Return [x, y] of the center of cell containing provided text 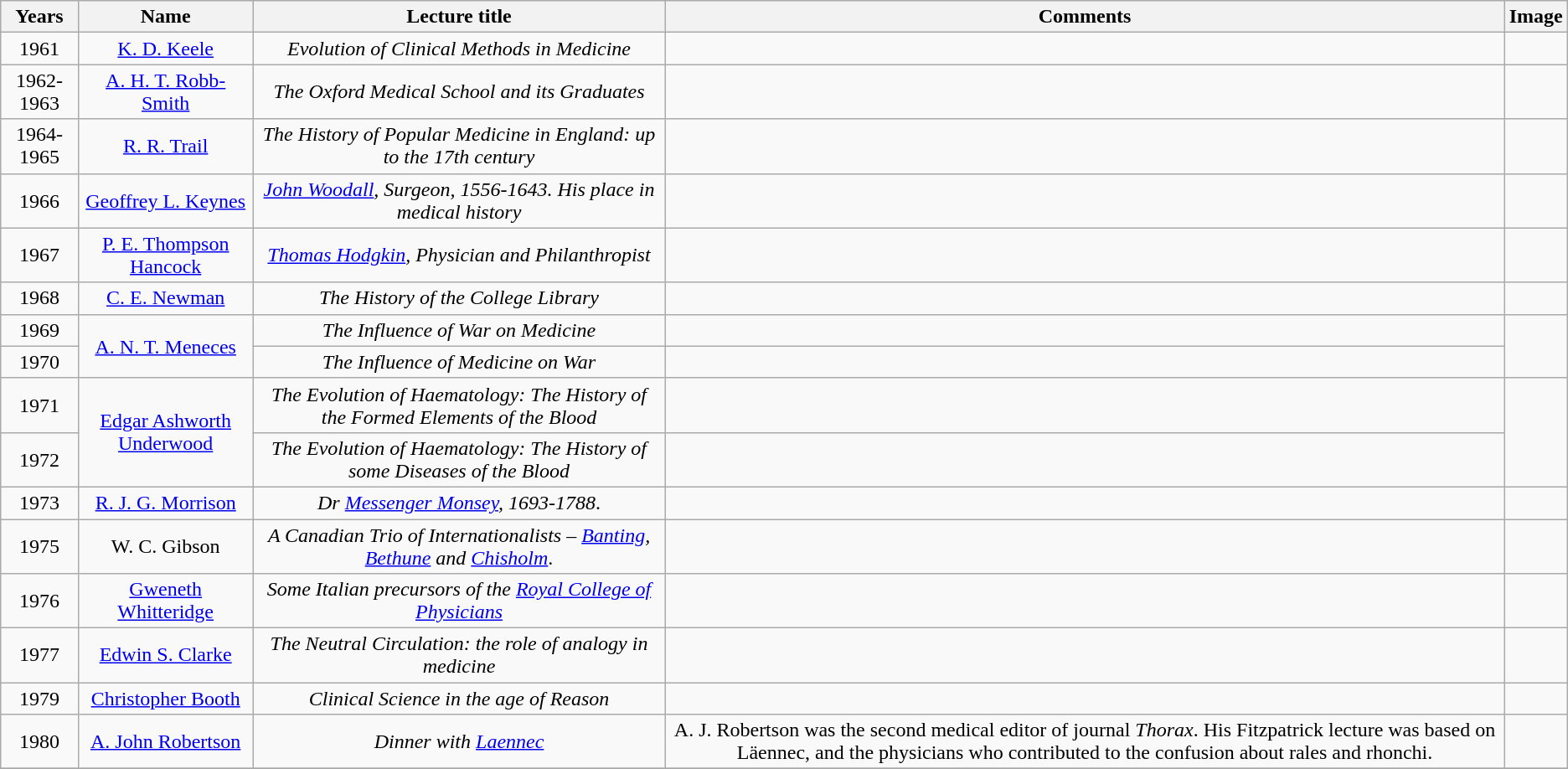
The Evolution of Haematology: The History of the Formed Elements of the Blood [459, 405]
John Woodall, Surgeon, 1556-1643. His place in medical history [459, 201]
Edgar Ashworth Underwood [166, 432]
Thomas Hodgkin, Physician and Philanthropist [459, 255]
1980 [39, 742]
C. E. Newman [166, 298]
1975 [39, 546]
1970 [39, 362]
K. D. Keele [166, 49]
Comments [1085, 17]
Evolution of Clinical Methods in Medicine [459, 49]
Dinner with Laennec [459, 742]
1972 [39, 459]
1973 [39, 503]
Some Italian precursors of the Royal College of Physicians [459, 601]
The Influence of War on Medicine [459, 330]
A. N. T. Meneces [166, 346]
1979 [39, 699]
Years [39, 17]
R. J. G. Morrison [166, 503]
Lecture title [459, 17]
The Influence of Medicine on War [459, 362]
1977 [39, 655]
1968 [39, 298]
Edwin S. Clarke [166, 655]
1967 [39, 255]
The Oxford Medical School and its Graduates [459, 92]
A Canadian Trio of Internationalists – Banting, Bethune and Chisholm. [459, 546]
1966 [39, 201]
The Neutral Circulation: the role of analogy in medicine [459, 655]
The History of Popular Medicine in England: up to the 17th century [459, 146]
R. R. Trail [166, 146]
A. John Robertson [166, 742]
Gweneth Whitteridge [166, 601]
1962-1963 [39, 92]
1969 [39, 330]
P. E. Thompson Hancock [166, 255]
The Evolution of Haematology: The History of some Diseases of the Blood [459, 459]
A. H. T. Robb-Smith [166, 92]
Dr Messenger Monsey, 1693-1788. [459, 503]
Christopher Booth [166, 699]
1971 [39, 405]
Geoffrey L. Keynes [166, 201]
1964-1965 [39, 146]
The History of the College Library [459, 298]
W. C. Gibson [166, 546]
Image [1536, 17]
1976 [39, 601]
Name [166, 17]
1961 [39, 49]
Clinical Science in the age of Reason [459, 699]
